For the text-containing cell, return its midpoint in (x, y) coordinate format. 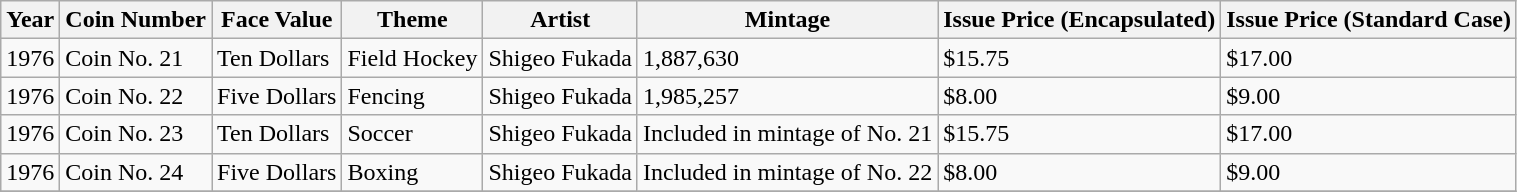
Face Value (277, 20)
Coin Number (136, 20)
Mintage (787, 20)
Field Hockey (412, 58)
Included in mintage of No. 22 (787, 172)
Included in mintage of No. 21 (787, 134)
Issue Price (Encapsulated) (1080, 20)
Coin No. 24 (136, 172)
1,887,630 (787, 58)
Issue Price (Standard Case) (1369, 20)
Theme (412, 20)
Coin No. 22 (136, 96)
Soccer (412, 134)
Fencing (412, 96)
Year (30, 20)
Coin No. 23 (136, 134)
1,985,257 (787, 96)
Coin No. 21 (136, 58)
Artist (560, 20)
Boxing (412, 172)
